Identify which cell holds the provided text, then report its (x, y) central coordinate. 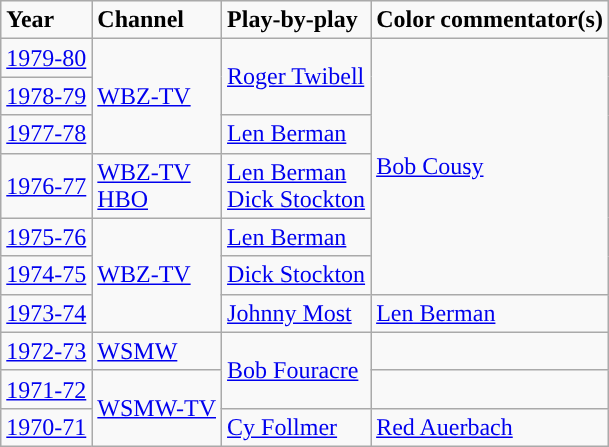
1977-78 (46, 134)
Len BermanDick Stockton (296, 186)
Cy Follmer (296, 427)
WSMW (157, 351)
Year (46, 20)
Johnny Most (296, 313)
Dick Stockton (296, 275)
Roger Twibell (296, 77)
1973-74 (46, 313)
1972-73 (46, 351)
Bob Cousy (490, 166)
1970-71 (46, 427)
WBZ-TVHBO (157, 186)
WSMW-TV (157, 408)
1975-76 (46, 237)
1978-79 (46, 96)
1971-72 (46, 389)
1974-75 (46, 275)
Channel (157, 20)
Color commentator(s) (490, 20)
Play-by-play (296, 20)
1976-77 (46, 186)
Red Auerbach (490, 427)
Bob Fouracre (296, 370)
1979-80 (46, 58)
